Return the [x, y] coordinate for the center point of the cell that contains the specified text.  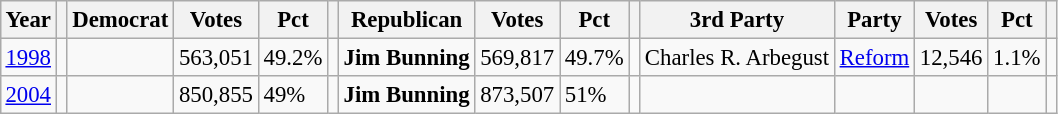
Charles R. Arbegust [738, 57]
1.1% [1017, 57]
49% [292, 95]
Democrat [120, 20]
51% [594, 95]
2004 [28, 95]
850,855 [216, 95]
1998 [28, 57]
Republican [406, 20]
563,051 [216, 57]
Year [28, 20]
569,817 [518, 57]
873,507 [518, 95]
Party [874, 20]
Reform [874, 57]
49.2% [292, 57]
49.7% [594, 57]
3rd Party [738, 20]
12,546 [952, 57]
